Detect which cell encompasses the target text, then output its [x, y] center coordinate. 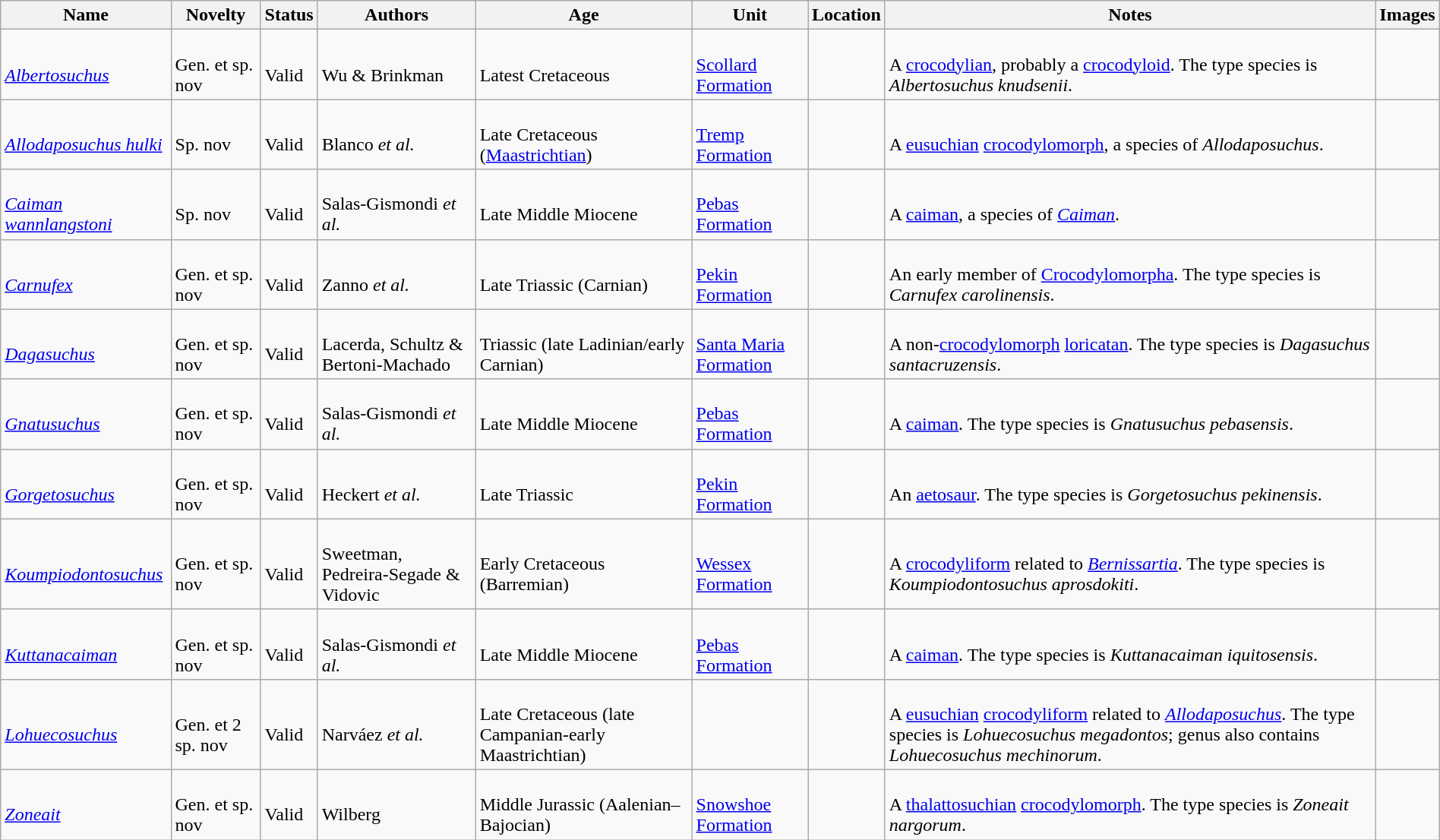
Notes [1130, 15]
Zoneait [86, 804]
Gnatusuchus [86, 414]
A caiman. The type species is Gnatusuchus pebasensis. [1130, 414]
Late Cretaceous (Maastrichtian) [583, 134]
Middle Jurassic (Aalenian–Bajocian) [583, 804]
Late Triassic (Carnian) [583, 274]
A eusuchian crocodyliform related to Allodaposuchus. The type species is Lohuecosuchus megadontos; genus also contains Lohuecosuchus mechinorum. [1130, 725]
Allodaposuchus hulki [86, 134]
Gen. et 2 sp. nov [216, 725]
A crocodyliform related to Bernissartia. The type species is Koumpiodontosuchus aprosdokiti. [1130, 564]
Late Triassic [583, 484]
A caiman. The type species is Kuttanacaiman iquitosensis. [1130, 644]
Lacerda, Schultz & Bertoni-Machado [396, 344]
Heckert et al. [396, 484]
Zanno et al. [396, 274]
Albertosuchus [86, 65]
Scollard Formation [750, 65]
Name [86, 15]
Caiman wannlangstoni [86, 204]
An aetosaur. The type species is Gorgetosuchus pekinensis. [1130, 484]
Wilberg [396, 804]
Images [1407, 15]
Carnufex [86, 274]
Santa Maria Formation [750, 344]
Latest Cretaceous [583, 65]
A thalattosuchian crocodylomorph. The type species is Zoneait nargorum. [1130, 804]
Lohuecosuchus [86, 725]
Novelty [216, 15]
Wu & Brinkman [396, 65]
An early member of Crocodylomorpha. The type species is Carnufex carolinensis. [1130, 274]
A caiman, a species of Caiman. [1130, 204]
Age [583, 15]
A eusuchian crocodylomorph, a species of Allodaposuchus. [1130, 134]
Blanco et al. [396, 134]
Early Cretaceous (Barremian) [583, 564]
Koumpiodontosuchus [86, 564]
A crocodylian, probably a crocodyloid. The type species is Albertosuchus knudsenii. [1130, 65]
Location [847, 15]
Unit [750, 15]
Status [289, 15]
Triassic (late Ladinian/early Carnian) [583, 344]
Wessex Formation [750, 564]
Sweetman, Pedreira-Segade & Vidovic [396, 564]
Dagasuchus [86, 344]
Kuttanacaiman [86, 644]
Authors [396, 15]
Snowshoe Formation [750, 804]
Gorgetosuchus [86, 484]
Narváez et al. [396, 725]
A non-crocodylomorph loricatan. The type species is Dagasuchus santacruzensis. [1130, 344]
Tremp Formation [750, 134]
Late Cretaceous (late Campanian-early Maastrichtian) [583, 725]
